Extract the [x, y] coordinate from the center of the cell holding the provided text.  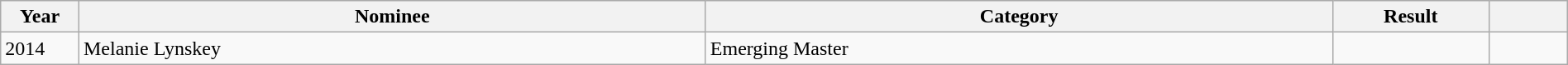
Result [1411, 17]
Melanie Lynskey [392, 48]
2014 [40, 48]
Nominee [392, 17]
Year [40, 17]
Emerging Master [1019, 48]
Category [1019, 17]
